Search for the cell housing the specified text and yield its (x, y) center coordinate. 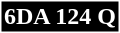
6DA 124 Q (60, 17)
